Capture the cell that displays the provided text and extract its [X, Y] central coordinate. 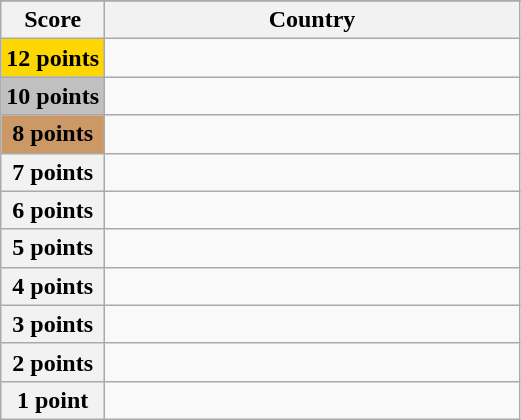
2 points [53, 362]
8 points [53, 134]
1 point [53, 400]
4 points [53, 286]
Score [53, 20]
5 points [53, 248]
10 points [53, 96]
3 points [53, 324]
Country [312, 20]
6 points [53, 210]
12 points [53, 58]
7 points [53, 172]
